From the cell containing the given text, extract its center point as (x, y) coordinate. 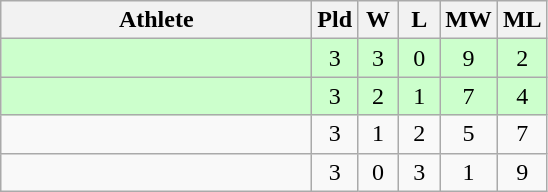
5 (469, 134)
Athlete (156, 20)
4 (522, 96)
Pld (335, 20)
W (378, 20)
ML (522, 20)
L (420, 20)
MW (469, 20)
